Pinpoint the cell where the given text exists, returning its [X, Y] midpoint coordinate. 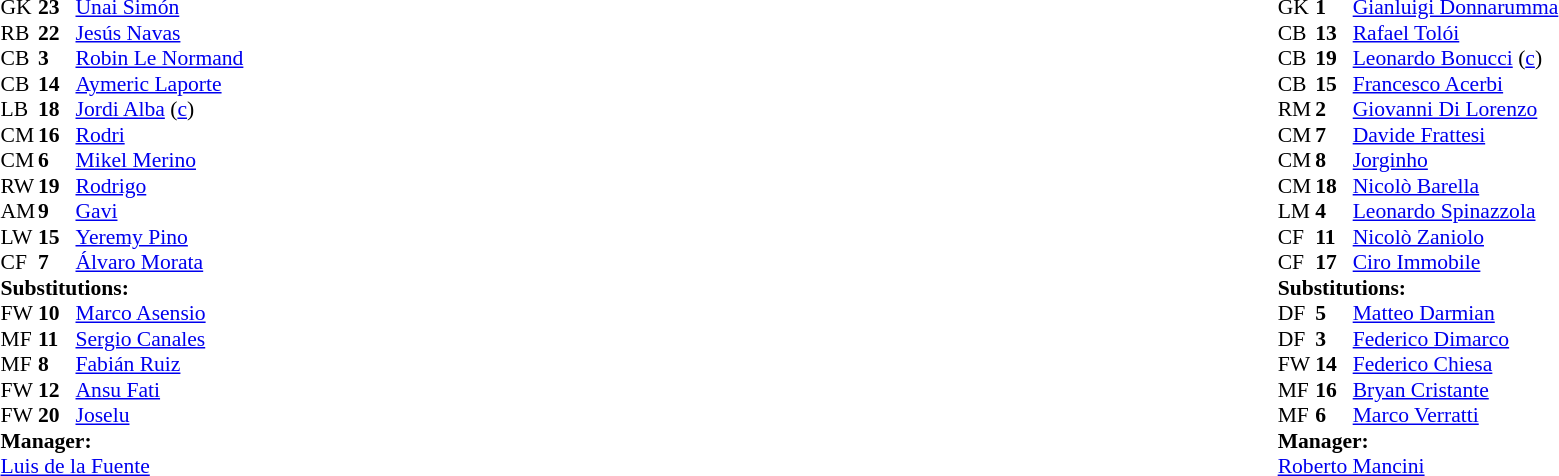
Álvaro Morata [160, 263]
Fabián Ruiz [160, 365]
LW [19, 237]
17 [1334, 263]
AM [19, 211]
Aymeric Laporte [160, 84]
20 [57, 415]
Sergio Canales [160, 339]
Francesco Acerbi [1456, 84]
LB [19, 109]
Jesús Navas [160, 33]
22 [57, 33]
5 [1334, 313]
RM [1297, 109]
Mikel Merino [160, 161]
Ciro Immobile [1456, 263]
Rodrigo [160, 186]
Marco Asensio [160, 313]
RW [19, 186]
10 [57, 313]
Bryan Cristante [1456, 390]
9 [57, 211]
4 [1334, 211]
12 [57, 390]
Jordi Alba (c) [160, 109]
LM [1297, 211]
Jorginho [1456, 161]
Yeremy Pino [160, 237]
Federico Chiesa [1456, 365]
13 [1334, 33]
Leonardo Bonucci (c) [1456, 59]
Leonardo Spinazzola [1456, 211]
RB [19, 33]
Joselu [160, 415]
Davide Frattesi [1456, 135]
Matteo Darmian [1456, 313]
Federico Dimarco [1456, 339]
Rafael Tolói [1456, 33]
Ansu Fati [160, 390]
2 [1334, 109]
Nicolò Barella [1456, 186]
Gavi [160, 211]
Rodri [160, 135]
Giovanni Di Lorenzo [1456, 109]
Robin Le Normand [160, 59]
Nicolò Zaniolo [1456, 237]
Marco Verratti [1456, 415]
